From the cell containing the given text, extract its center point as [X, Y] coordinate. 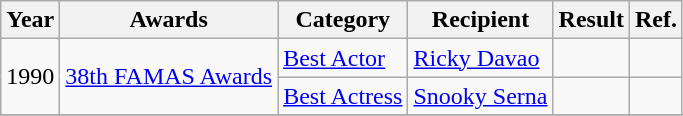
Snooky Serna [480, 96]
Awards [169, 20]
1990 [30, 77]
Recipient [480, 20]
Category [343, 20]
38th FAMAS Awards [169, 77]
Ricky Davao [480, 58]
Best Actress [343, 96]
Year [30, 20]
Ref. [656, 20]
Best Actor [343, 58]
Result [591, 20]
